Identify which cell holds the provided text, then report its (X, Y) central coordinate. 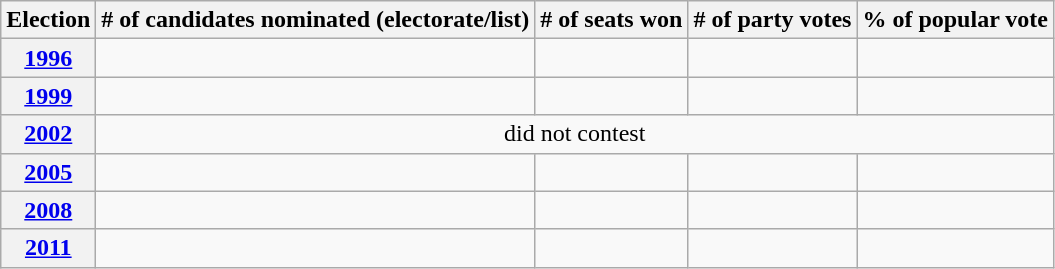
1996 (48, 58)
# of candidates nominated (electorate/list) (316, 20)
2005 (48, 172)
2008 (48, 210)
% of popular vote (956, 20)
Election (48, 20)
did not contest (575, 134)
2002 (48, 134)
# of seats won (612, 20)
2011 (48, 248)
1999 (48, 96)
# of party votes (772, 20)
